Find where the given text appears and provide that cell's center as (x, y) coordinate. 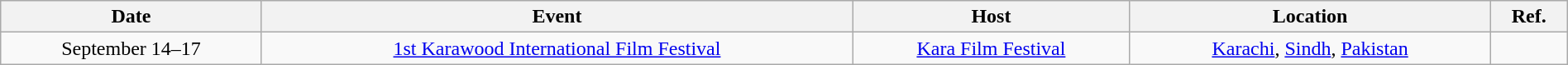
Date (131, 17)
Ref. (1528, 17)
September 14–17 (131, 48)
Host (991, 17)
Location (1310, 17)
1st Karawood International Film Festival (557, 48)
Event (557, 17)
Kara Film Festival (991, 48)
Karachi, Sindh, Pakistan (1310, 48)
